Find where the given text appears and provide that cell's center as (X, Y) coordinate. 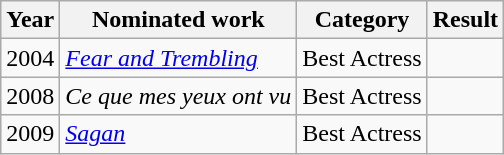
Nominated work (178, 20)
2008 (30, 96)
Year (30, 20)
Result (465, 20)
Ce que mes yeux ont vu (178, 96)
Sagan (178, 134)
Fear and Trembling (178, 58)
2004 (30, 58)
2009 (30, 134)
Category (362, 20)
